For the text-containing cell, return its midpoint in (X, Y) coordinate format. 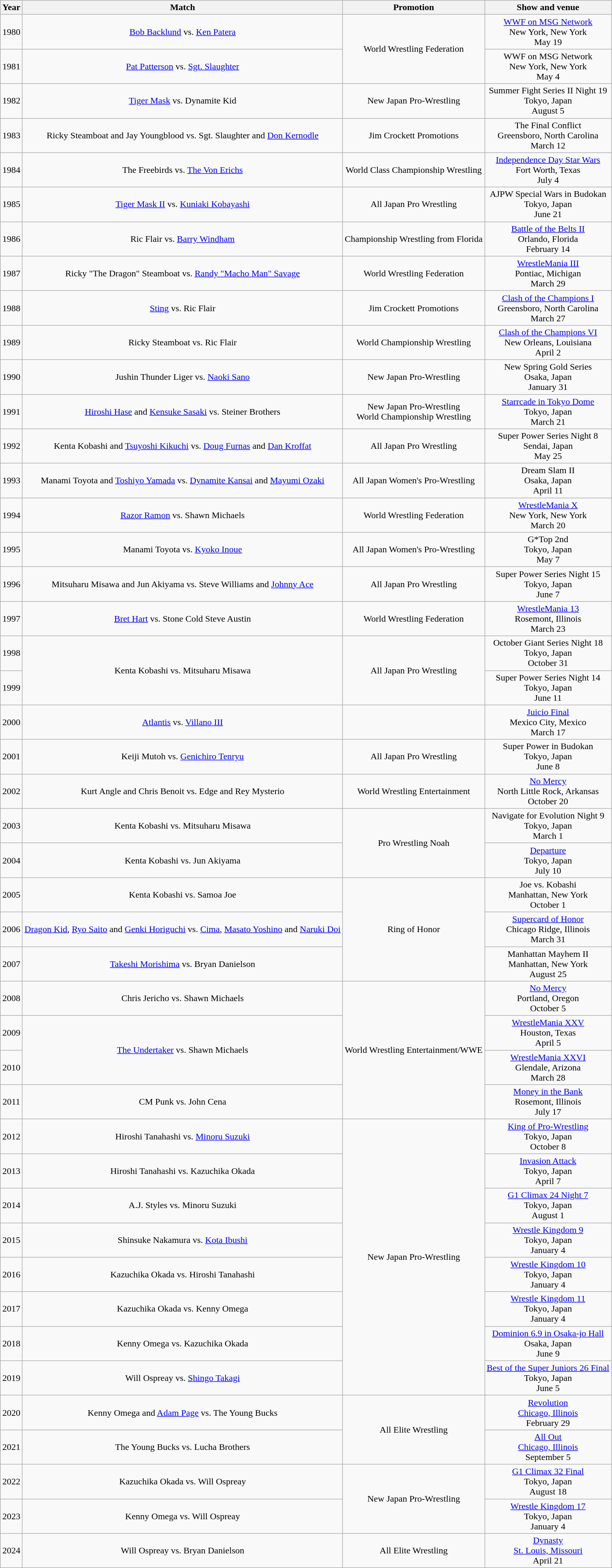
Match (182, 7)
1996 (11, 584)
2019 (11, 1378)
2002 (11, 791)
1997 (11, 619)
1992 (11, 446)
1999 (11, 688)
Shinsuke Nakamura vs. Kota Ibushi (182, 1240)
Invasion AttackTokyo, JapanApril 7 (548, 1171)
G1 Climax 24 Night 7Tokyo, JapanAugust 1 (548, 1205)
Starrcade in Tokyo DomeTokyo, JapanMarch 21 (548, 412)
Manami Toyota and Toshiyo Yamada vs. Dynamite Kansai and Mayumi Ozaki (182, 481)
Kenta Kobashi vs. Samoa Joe (182, 895)
Battle of the Belts IIOrlando, FloridaFebruary 14 (548, 239)
2016 (11, 1274)
2001 (11, 757)
2021 (11, 1447)
Joe vs. KobashiManhattan, New YorkOctober 1 (548, 895)
Best of the Super Juniors 26 FinalTokyo, JapanJune 5 (548, 1378)
Clash of the Champions VINew Orleans, LouisianaApril 2 (548, 342)
Atlantis vs. Villano III (182, 722)
No MercyPortland, OregonOctober 5 (548, 998)
WrestleMania 13Rosemont, IllinoisMarch 23 (548, 619)
WrestleMania XXVIGlendale, ArizonaMarch 28 (548, 1067)
2005 (11, 895)
1980 (11, 32)
2015 (11, 1240)
G*Top 2ndTokyo, JapanMay 7 (548, 550)
Championship Wrestling from Florida (414, 239)
Bret Hart vs. Stone Cold Steve Austin (182, 619)
Promotion (414, 7)
Dragon Kid, Ryo Saito and Genki Horiguchi vs. Cima, Masato Yoshino and Naruki Doi (182, 929)
AJPW Special Wars in BudokanTokyo, JapanJune 21 (548, 204)
Navigate for Evolution Night 9Tokyo, JapanMarch 1 (548, 826)
Show and venue (548, 7)
King of Pro-WrestlingTokyo, JapanOctober 8 (548, 1136)
New Japan Pro-WrestlingWorld Championship Wrestling (414, 412)
Super Power Series Night 14Tokyo, JapanJune 11 (548, 688)
1994 (11, 515)
Ricky "The Dragon" Steamboat vs. Randy "Macho Man" Savage (182, 273)
1986 (11, 239)
Year (11, 7)
G1 Climax 32 FinalTokyo, JapanAugust 18 (548, 1481)
Dominion 6.9 in Osaka-jo HallOsaka, JapanJune 9 (548, 1343)
2010 (11, 1067)
New Spring Gold SeriesOsaka, JapanJanuary 31 (548, 377)
DepartureTokyo, JapanJuly 10 (548, 860)
Juicio FinalMexico City, MexicoMarch 17 (548, 722)
1983 (11, 135)
1995 (11, 550)
World Class Championship Wrestling (414, 170)
2013 (11, 1171)
Manami Toyota vs. Kyoko Inoue (182, 550)
1993 (11, 481)
Pat Patterson vs. Sgt. Slaughter (182, 66)
1991 (11, 412)
Will Ospreay vs. Shingo Takagi (182, 1378)
The Young Bucks vs. Lucha Brothers (182, 1447)
Kenta Kobashi vs. Jun Akiyama (182, 860)
1982 (11, 101)
1981 (11, 66)
2009 (11, 1033)
2020 (11, 1412)
Wrestle Kingdom 9Tokyo, JapanJanuary 4 (548, 1240)
1988 (11, 308)
Hiroshi Tanahashi vs. Kazuchika Okada (182, 1171)
CM Punk vs. John Cena (182, 1102)
Kenny Omega vs. Will Ospreay (182, 1516)
Sting vs. Ric Flair (182, 308)
Wrestle Kingdom 10Tokyo, JapanJanuary 4 (548, 1274)
WrestleMania XXVHouston, TexasApril 5 (548, 1033)
2003 (11, 826)
Kenny Omega vs. Kazuchika Okada (182, 1343)
World Wrestling Entertainment (414, 791)
1987 (11, 273)
1998 (11, 653)
DynastySt. Louis, MissouriApril 21 (548, 1551)
1985 (11, 204)
Super Power Series Night 8Sendai, JapanMay 25 (548, 446)
Supercard of HonorChicago Ridge, IllinoisMarch 31 (548, 929)
WrestleMania IIIPontiac, MichiganMarch 29 (548, 273)
Super Power in BudokanTokyo, JapanJune 8 (548, 757)
2008 (11, 998)
Chris Jericho vs. Shawn Michaels (182, 998)
Money in the BankRosemont, IllinoisJuly 17 (548, 1102)
WrestleMania XNew York, New YorkMarch 20 (548, 515)
Pro Wrestling Noah (414, 843)
October Giant Series Night 18Tokyo, JapanOctober 31 (548, 653)
WWF on MSG NetworkNew York, New YorkMay 19 (548, 32)
2006 (11, 929)
2014 (11, 1205)
Will Ospreay vs. Bryan Danielson (182, 1551)
World Championship Wrestling (414, 342)
Ring of Honor (414, 929)
Ricky Steamboat vs. Ric Flair (182, 342)
RevolutionChicago, IllinoisFebruary 29 (548, 1412)
Tiger Mask II vs. Kuniaki Kobayashi (182, 204)
2017 (11, 1309)
Bob Backlund vs. Ken Patera (182, 32)
Hiroshi Hase and Kensuke Sasaki vs. Steiner Brothers (182, 412)
Wrestle Kingdom 17Tokyo, JapanJanuary 4 (548, 1516)
2004 (11, 860)
Takeshi Morishima vs. Bryan Danielson (182, 964)
2007 (11, 964)
Ricky Steamboat and Jay Youngblood vs. Sgt. Slaughter and Don Kernodle (182, 135)
2018 (11, 1343)
2012 (11, 1136)
The Freebirds vs. The Von Erichs (182, 170)
Kurt Angle and Chris Benoit vs. Edge and Rey Mysterio (182, 791)
Dream Slam IIOsaka, JapanApril 11 (548, 481)
Mitsuharu Misawa and Jun Akiyama vs. Steve Williams and Johnny Ace (182, 584)
Hiroshi Tanahashi vs. Minoru Suzuki (182, 1136)
2000 (11, 722)
Kazuchika Okada vs. Kenny Omega (182, 1309)
Independence Day Star WarsFort Worth, TexasJuly 4 (548, 170)
Manhattan Mayhem IIManhattan, New YorkAugust 25 (548, 964)
Kazuchika Okada vs. Will Ospreay (182, 1481)
Razor Ramon vs. Shawn Michaels (182, 515)
Keiji Mutoh vs. Genichiro Tenryu (182, 757)
World Wrestling Entertainment/WWE (414, 1050)
Super Power Series Night 15Tokyo, JapanJune 7 (548, 584)
Kazuchika Okada vs. Hiroshi Tanahashi (182, 1274)
2022 (11, 1481)
Ric Flair vs. Barry Windham (182, 239)
WWF on MSG NetworkNew York, New YorkMay 4 (548, 66)
1989 (11, 342)
No MercyNorth Little Rock, ArkansasOctober 20 (548, 791)
Tiger Mask vs. Dynamite Kid (182, 101)
2024 (11, 1551)
1984 (11, 170)
The Final ConflictGreensboro, North CarolinaMarch 12 (548, 135)
Clash of the Champions IGreensboro, North CarolinaMarch 27 (548, 308)
Kenta Kobashi and Tsuyoshi Kikuchi vs. Doug Furnas and Dan Kroffat (182, 446)
Jushin Thunder Liger vs. Naoki Sano (182, 377)
A.J. Styles vs. Minoru Suzuki (182, 1205)
1990 (11, 377)
2023 (11, 1516)
Summer Fight Series II Night 19Tokyo, JapanAugust 5 (548, 101)
Wrestle Kingdom 11Tokyo, JapanJanuary 4 (548, 1309)
All OutChicago, IllinoisSeptember 5 (548, 1447)
Kenny Omega and Adam Page vs. The Young Bucks (182, 1412)
The Undertaker vs. Shawn Michaels (182, 1050)
2011 (11, 1102)
